Return (x, y) of the center of cell containing provided text 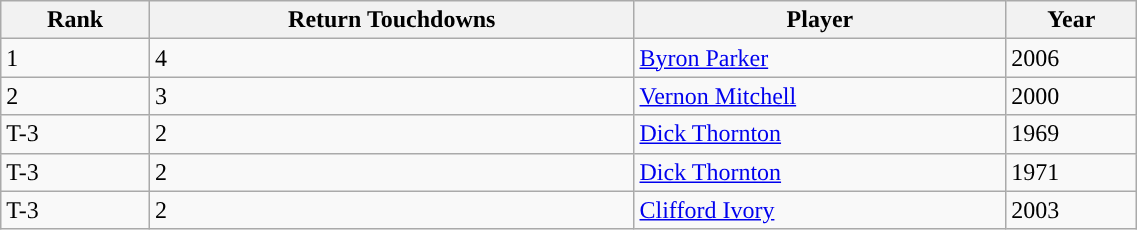
Return Touchdowns (392, 20)
Clifford Ivory (820, 210)
1969 (1072, 134)
3 (392, 96)
4 (392, 58)
Vernon Mitchell (820, 96)
1 (76, 58)
2003 (1072, 210)
Player (820, 20)
Rank (76, 20)
2006 (1072, 58)
Year (1072, 20)
1971 (1072, 172)
2000 (1072, 96)
Byron Parker (820, 58)
